Pinpoint the cell where the given text exists, returning its (x, y) midpoint coordinate. 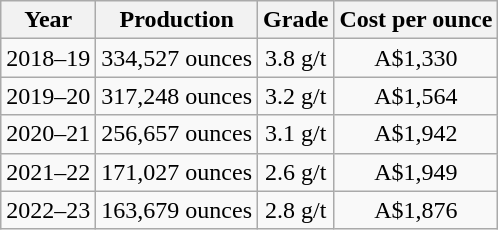
2.8 g/t (296, 210)
256,657 ounces (177, 134)
3.2 g/t (296, 96)
2019–20 (48, 96)
2022–23 (48, 210)
A$1,564 (416, 96)
Cost per ounce (416, 20)
3.1 g/t (296, 134)
Year (48, 20)
A$1,942 (416, 134)
A$1,949 (416, 172)
2020–21 (48, 134)
334,527 ounces (177, 58)
Grade (296, 20)
317,248 ounces (177, 96)
A$1,330 (416, 58)
171,027 ounces (177, 172)
2.6 g/t (296, 172)
3.8 g/t (296, 58)
2021–22 (48, 172)
163,679 ounces (177, 210)
A$1,876 (416, 210)
2018–19 (48, 58)
Production (177, 20)
